Extract the [x, y] coordinate from the center of the cell holding the provided text.  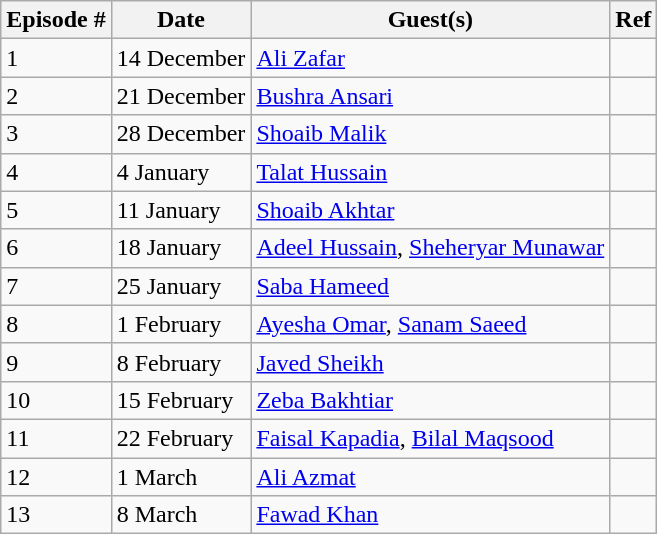
7 [56, 286]
Shoaib Malik [430, 134]
4 January [181, 172]
11 [56, 438]
Bushra Ansari [430, 96]
8 February [181, 362]
Javed Sheikh [430, 362]
Date [181, 20]
4 [56, 172]
Saba Hameed [430, 286]
12 [56, 477]
Faisal Kapadia, Bilal Maqsood [430, 438]
5 [56, 210]
15 February [181, 400]
8 March [181, 515]
10 [56, 400]
11 January [181, 210]
Ref [634, 20]
Guest(s) [430, 20]
Adeel Hussain, Sheheryar Munawar [430, 248]
2 [56, 96]
8 [56, 324]
22 February [181, 438]
1 [56, 58]
Shoaib Akhtar [430, 210]
28 December [181, 134]
25 January [181, 286]
18 January [181, 248]
6 [56, 248]
14 December [181, 58]
1 March [181, 477]
21 December [181, 96]
Talat Hussain [430, 172]
Episode # [56, 20]
3 [56, 134]
Fawad Khan [430, 515]
Ali Azmat [430, 477]
9 [56, 362]
Ali Zafar [430, 58]
Ayesha Omar, Sanam Saeed [430, 324]
13 [56, 515]
Zeba Bakhtiar [430, 400]
1 February [181, 324]
